Scan for the cell matching the given text and deliver its [X, Y] coordinate at center. 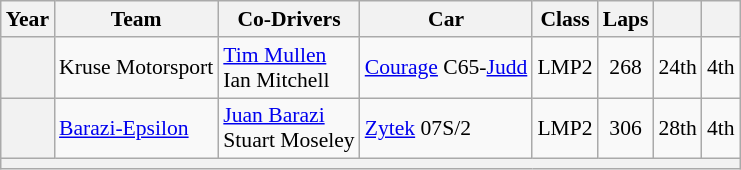
Car [446, 19]
28th [678, 128]
Laps [626, 19]
Juan Barazi Stuart Moseley [288, 128]
Tim Mullen Ian Mitchell [288, 68]
Courage C65-Judd [446, 68]
Barazi-Epsilon [136, 128]
24th [678, 68]
Kruse Motorsport [136, 68]
Zytek 07S/2 [446, 128]
306 [626, 128]
Year [28, 19]
268 [626, 68]
Team [136, 19]
Co-Drivers [288, 19]
Class [564, 19]
